Pinpoint the cell where the given text exists, returning its [x, y] midpoint coordinate. 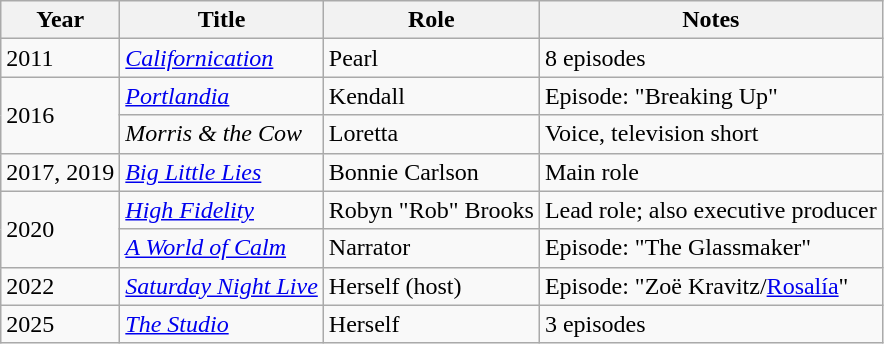
A World of Calm [222, 248]
Title [222, 20]
2020 [60, 229]
Episode: "Breaking Up" [710, 96]
Portlandia [222, 96]
2011 [60, 58]
Loretta [431, 134]
Californication [222, 58]
High Fidelity [222, 210]
Robyn "Rob" Brooks [431, 210]
8 episodes [710, 58]
The Studio [222, 324]
Saturday Night Live [222, 286]
Main role [710, 172]
Herself [431, 324]
Voice, television short [710, 134]
Pearl [431, 58]
Year [60, 20]
2025 [60, 324]
3 episodes [710, 324]
Kendall [431, 96]
Morris & the Cow [222, 134]
Narrator [431, 248]
Episode: "The Glassmaker" [710, 248]
Episode: "Zoë Kravitz/Rosalía" [710, 286]
Lead role; also executive producer [710, 210]
Role [431, 20]
2017, 2019 [60, 172]
2016 [60, 115]
Notes [710, 20]
2022 [60, 286]
Big Little Lies [222, 172]
Bonnie Carlson [431, 172]
Herself (host) [431, 286]
